Find where the given text appears and provide that cell's center as (x, y) coordinate. 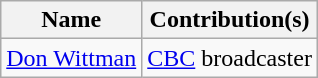
CBC broadcaster (230, 58)
Don Wittman (72, 58)
Contribution(s) (230, 20)
Name (72, 20)
